Find where the given text appears and provide that cell's center as [X, Y] coordinate. 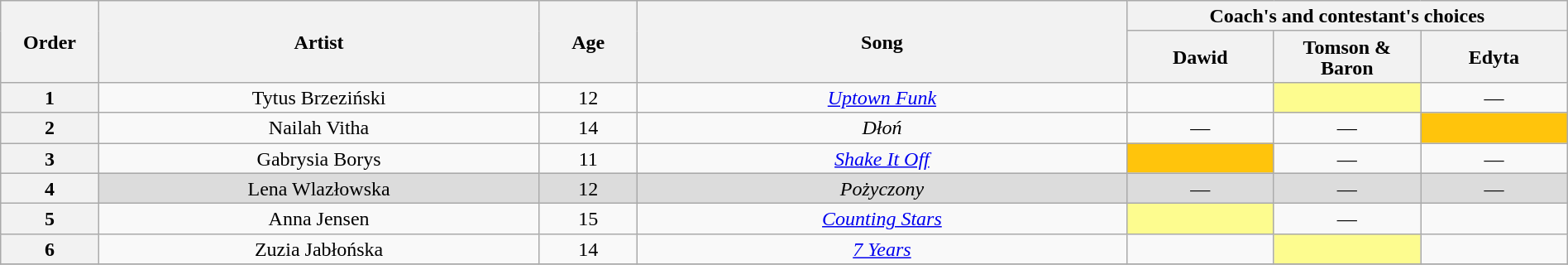
Nailah Vitha [319, 128]
Edyta [1494, 56]
11 [588, 157]
2 [50, 128]
Dłoń [882, 128]
Song [882, 41]
Tomson & Baron [1347, 56]
Order [50, 41]
Dawid [1200, 56]
Uptown Funk [882, 98]
Pożyczony [882, 189]
4 [50, 189]
Zuzia Jabłońska [319, 248]
5 [50, 219]
6 [50, 248]
Counting Stars [882, 219]
Anna Jensen [319, 219]
15 [588, 219]
Age [588, 41]
Tytus Brzeziński [319, 98]
Artist [319, 41]
Lena Wlazłowska [319, 189]
Shake It Off [882, 157]
7 Years [882, 248]
1 [50, 98]
3 [50, 157]
Gabrysia Borys [319, 157]
Coach's and contestant's choices [1346, 17]
